Search for the cell housing the specified text and yield its (x, y) center coordinate. 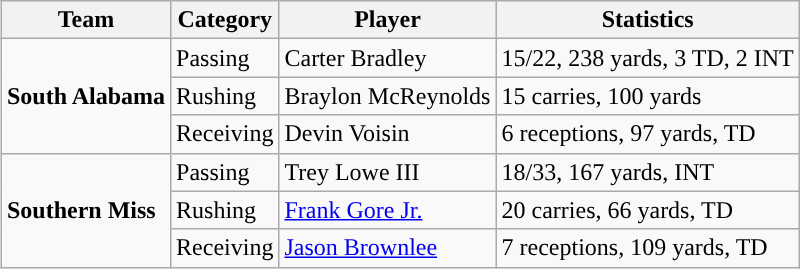
Carter Bradley (388, 58)
Braylon McReynolds (388, 96)
Statistics (648, 20)
15 carries, 100 yards (648, 96)
Category (225, 20)
6 receptions, 97 yards, TD (648, 134)
18/33, 167 yards, INT (648, 172)
Player (388, 20)
South Alabama (86, 96)
15/22, 238 yards, 3 TD, 2 INT (648, 58)
Jason Brownlee (388, 248)
7 receptions, 109 yards, TD (648, 248)
20 carries, 66 yards, TD (648, 210)
Frank Gore Jr. (388, 210)
Southern Miss (86, 210)
Trey Lowe III (388, 172)
Team (86, 20)
Devin Voisin (388, 134)
